Determine the (X, Y) coordinate at the center of the cell enclosing the given text.  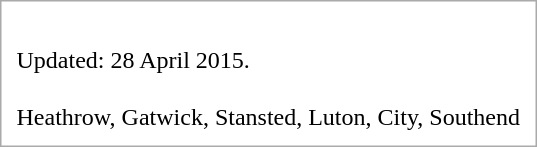
Updated: 28 April 2015. (268, 60)
Heathrow, Gatwick, Stansted, Luton, City, Southend (268, 116)
